Return (X, Y) of the center of cell containing provided text 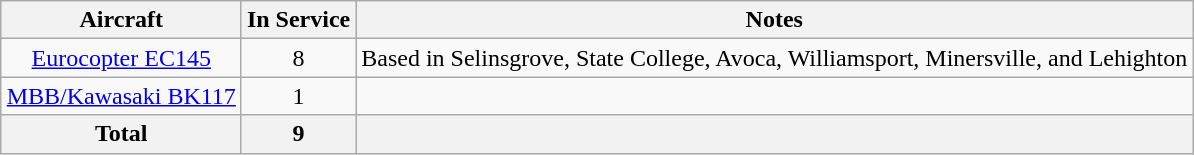
Eurocopter EC145 (121, 58)
Based in Selinsgrove, State College, Avoca, Williamsport, Minersville, and Lehighton (774, 58)
Total (121, 134)
Aircraft (121, 20)
In Service (298, 20)
MBB/Kawasaki BK117 (121, 96)
1 (298, 96)
9 (298, 134)
8 (298, 58)
Notes (774, 20)
